Pinpoint the cell where the given text exists, returning its [x, y] midpoint coordinate. 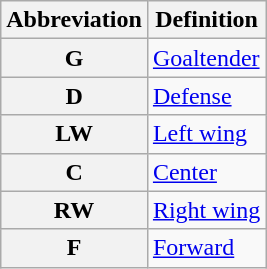
Defense [206, 96]
LW [74, 134]
Center [206, 172]
Forward [206, 248]
G [74, 58]
Right wing [206, 210]
RW [74, 210]
D [74, 96]
Left wing [206, 134]
C [74, 172]
Definition [206, 20]
Abbreviation [74, 20]
F [74, 248]
Goaltender [206, 58]
